Provide the [X, Y] coordinate of the cell's center where the given text is located.  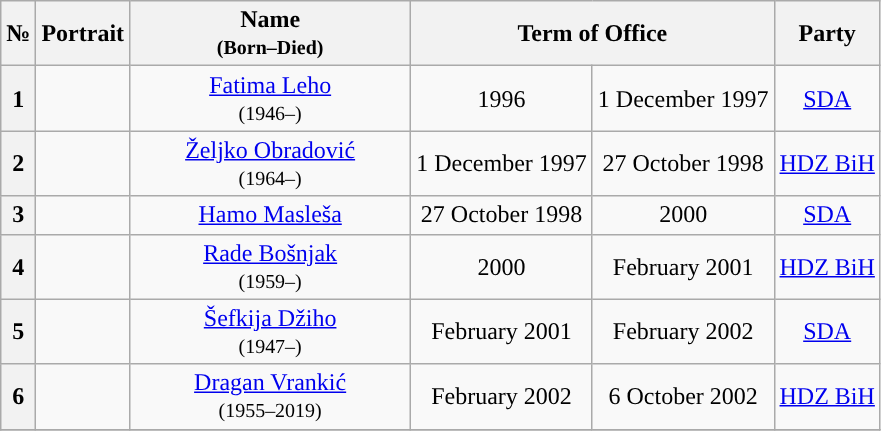
Term of Office [592, 34]
Dragan Vrankić(1955–2019) [270, 396]
Šefkija Džiho(1947–) [270, 332]
6 [18, 396]
3 [18, 215]
1996 [502, 98]
5 [18, 332]
Hamo Masleša [270, 215]
6 October 2002 [683, 396]
Name(Born–Died) [270, 34]
Portrait [83, 34]
Party [827, 34]
Rade Bošnjak(1959–) [270, 266]
Fatima Leho(1946–) [270, 98]
№ [18, 34]
1 [18, 98]
4 [18, 266]
2 [18, 164]
Željko Obradović(1964–) [270, 164]
